Extract the (X, Y) coordinate from the center of the cell holding the provided text.  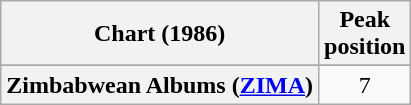
Chart (1986) (160, 34)
Peakposition (365, 34)
Zimbabwean Albums (ZIMA) (160, 85)
7 (365, 85)
